Provide the [X, Y] coordinate of the cell's center where the given text is located.  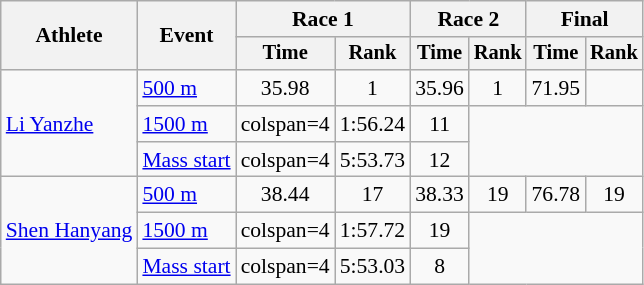
Race 1 [324, 19]
12 [440, 160]
38.44 [286, 195]
17 [372, 195]
5:53.73 [372, 160]
5:53.03 [372, 267]
71.95 [556, 88]
1:56.24 [372, 124]
35.96 [440, 88]
Athlete [70, 36]
35.98 [286, 88]
8 [440, 267]
Li Yanzhe [70, 124]
1:57.72 [372, 231]
Shen Hanyang [70, 230]
Final [584, 19]
Event [186, 36]
11 [440, 124]
38.33 [440, 195]
Race 2 [468, 19]
76.78 [556, 195]
